Detect which cell encompasses the target text, then output its (X, Y) center coordinate. 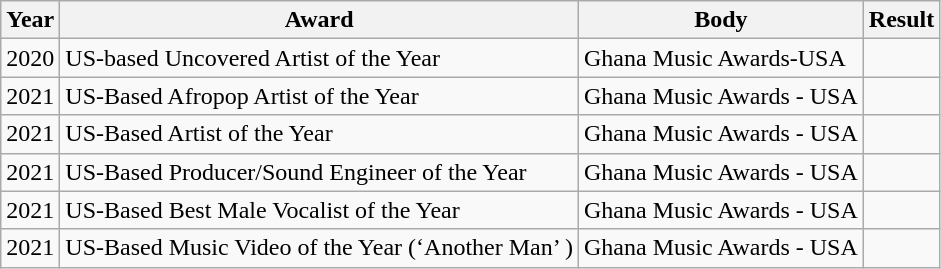
2020 (30, 58)
US-Based Producer/Sound Engineer of the Year (320, 172)
US-Based Music Video of the Year (‘Another Man’ ) (320, 248)
US-based Uncovered Artist of the Year (320, 58)
Result (901, 20)
Award (320, 20)
Year (30, 20)
US-Based Artist of the Year (320, 134)
US-Based Afropop Artist of the Year (320, 96)
US-Based Best Male Vocalist of the Year (320, 210)
Body (720, 20)
Ghana Music Awards-USA (720, 58)
